Detect which cell encompasses the target text, then output its (x, y) center coordinate. 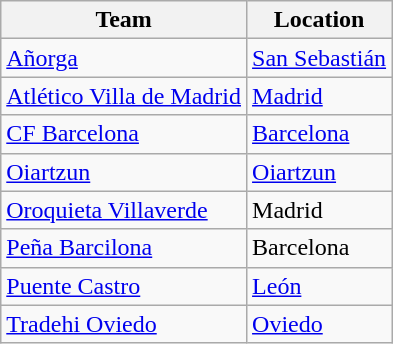
Añorga (124, 58)
Tradehi Oviedo (124, 324)
Atlético Villa de Madrid (124, 96)
Team (124, 20)
San Sebastián (320, 58)
León (320, 286)
Oroquieta Villaverde (124, 210)
CF Barcelona (124, 134)
Peña Barcilona (124, 248)
Location (320, 20)
Oviedo (320, 324)
Puente Castro (124, 286)
